Extract the [x, y] coordinate from the center of the cell holding the provided text.  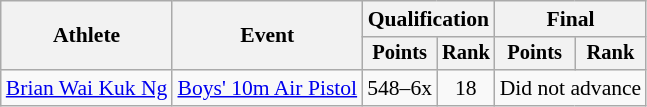
Brian Wai Kuk Ng [87, 88]
548–6x [400, 88]
Qualification [428, 19]
Final [571, 19]
Boys' 10m Air Pistol [267, 88]
Did not advance [571, 88]
Event [267, 36]
Athlete [87, 36]
18 [466, 88]
